Detect which cell encompasses the target text, then output its [x, y] center coordinate. 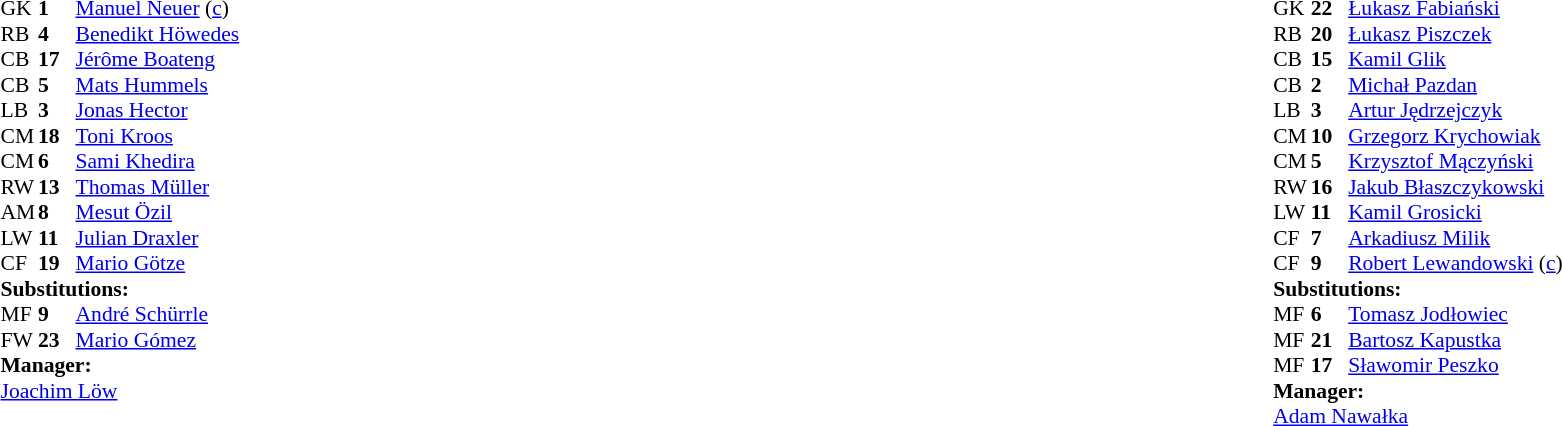
Jérôme Boateng [158, 59]
Thomas Müller [158, 187]
18 [57, 136]
2 [1330, 85]
AM [19, 213]
7 [1330, 238]
23 [57, 340]
20 [1330, 34]
13 [57, 187]
Joachim Löw [120, 391]
Sami Khedira [158, 161]
Jonas Hector [158, 111]
21 [1330, 340]
19 [57, 263]
Benedikt Höwedes [158, 34]
André Schürrle [158, 315]
FW [19, 340]
4 [57, 34]
16 [1330, 187]
Manager: [120, 365]
10 [1330, 136]
Toni Kroos [158, 136]
Mats Hummels [158, 85]
Mesut Özil [158, 213]
Julian Draxler [158, 238]
Mario Götze [158, 263]
15 [1330, 59]
Substitutions: [120, 289]
Mario Gómez [158, 340]
8 [57, 213]
